Output the [x, y] coordinate of the center of the cell containing the given text.  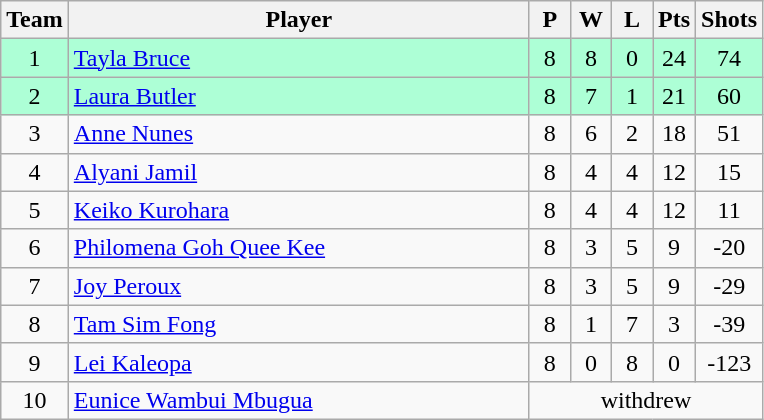
51 [730, 134]
Tam Sim Fong [298, 324]
-39 [730, 324]
Lei Kaleopa [298, 362]
60 [730, 96]
Tayla Bruce [298, 58]
74 [730, 58]
withdrew [646, 400]
21 [674, 96]
Anne Nunes [298, 134]
Philomena Goh Quee Kee [298, 248]
-29 [730, 286]
-123 [730, 362]
Pts [674, 20]
24 [674, 58]
L [632, 20]
W [590, 20]
P [550, 20]
Laura Butler [298, 96]
11 [730, 210]
Joy Peroux [298, 286]
18 [674, 134]
Keiko Kurohara [298, 210]
-20 [730, 248]
Shots [730, 20]
Eunice Wambui Mbugua [298, 400]
10 [35, 400]
Player [298, 20]
Alyani Jamil [298, 172]
15 [730, 172]
Team [35, 20]
